Scan for the cell matching the given text and deliver its (X, Y) coordinate at center. 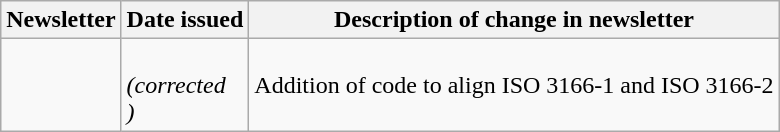
Description of change in newsletter (514, 20)
Addition of code to align ISO 3166-1 and ISO 3166-2 (514, 85)
(corrected ) (185, 85)
Newsletter (61, 20)
Date issued (185, 20)
